Scan for the cell matching the given text and deliver its [x, y] coordinate at center. 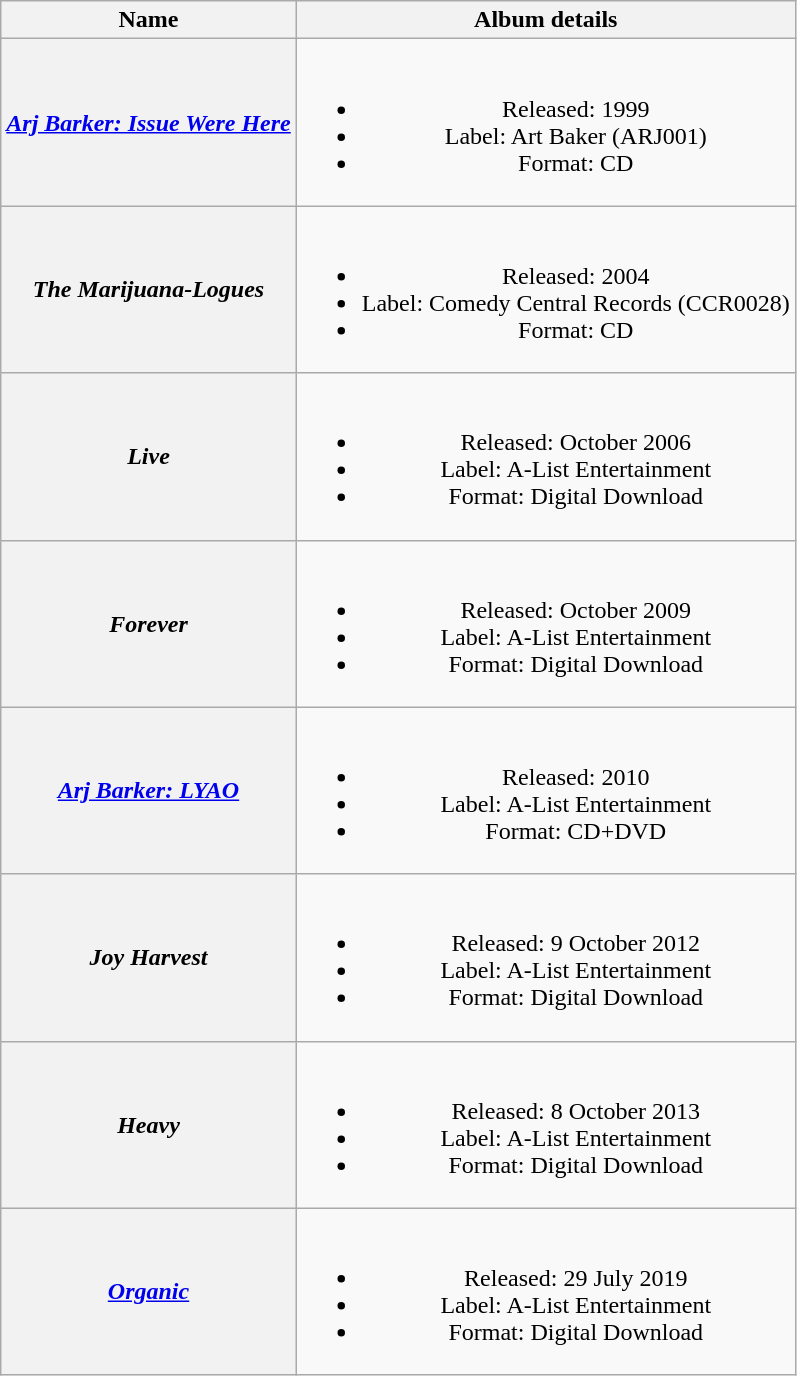
Released: 9 October 2012Label: A-List EntertainmentFormat: Digital Download [546, 958]
Released: 29 July 2019Label: A-List EntertainmentFormat: Digital Download [546, 1292]
Album details [546, 20]
Live [149, 456]
Organic [149, 1292]
Arj Barker: Issue Were Here [149, 122]
Released: October 2006Label: A-List EntertainmentFormat: Digital Download [546, 456]
Heavy [149, 1124]
The Marijuana-Logues [149, 290]
Arj Barker: LYAO [149, 790]
Released: 2004Label: Comedy Central Records (CCR0028)Format: CD [546, 290]
Released: October 2009Label: A-List EntertainmentFormat: Digital Download [546, 624]
Forever [149, 624]
Released: 8 October 2013Label: A-List EntertainmentFormat: Digital Download [546, 1124]
Name [149, 20]
Released: 2010Label: A-List EntertainmentFormat: CD+DVD [546, 790]
Joy Harvest [149, 958]
Released: 1999Label: Art Baker (ARJ001)Format: CD [546, 122]
